Search for the cell housing the specified text and yield its [X, Y] center coordinate. 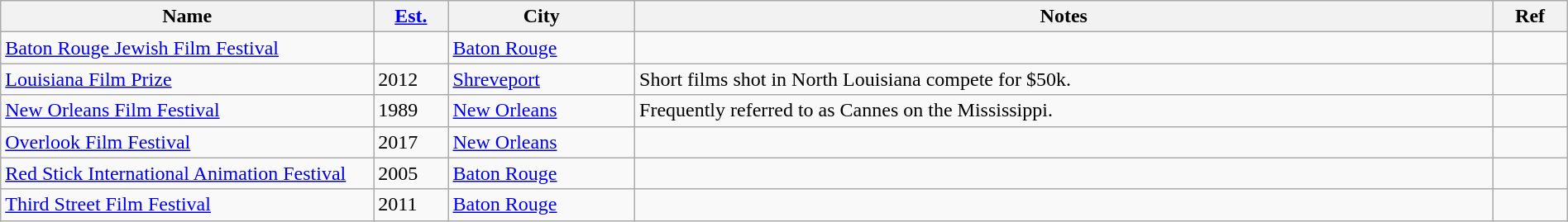
Notes [1064, 17]
2011 [411, 205]
Overlook Film Festival [187, 142]
Louisiana Film Prize [187, 79]
2017 [411, 142]
Baton Rouge Jewish Film Festival [187, 48]
City [542, 17]
2005 [411, 173]
Shreveport [542, 79]
Frequently referred to as Cannes on the Mississippi. [1064, 111]
Name [187, 17]
Short films shot in North Louisiana compete for $50k. [1064, 79]
New Orleans Film Festival [187, 111]
Est. [411, 17]
Third Street Film Festival [187, 205]
Ref [1530, 17]
1989 [411, 111]
2012 [411, 79]
Red Stick International Animation Festival [187, 173]
